Locate the cell with the specified text and output its [X, Y] center coordinate. 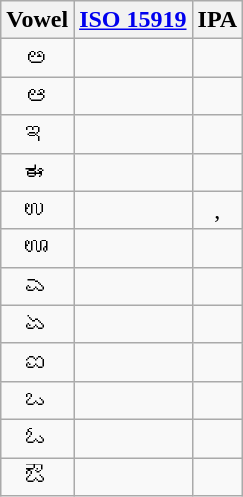
ಐ [38, 362]
ಓ [38, 438]
ಅ [38, 58]
IPA [218, 20]
, [218, 210]
ಊ [38, 248]
ಆ [38, 96]
ISO 15919 [133, 20]
ಉ [38, 210]
ಎ [38, 286]
ಔ [38, 477]
ಈ [38, 172]
ಇ [38, 134]
ಏ [38, 324]
ಒ [38, 400]
Vowel [38, 20]
